For the text-containing cell, return its midpoint in [x, y] coordinate format. 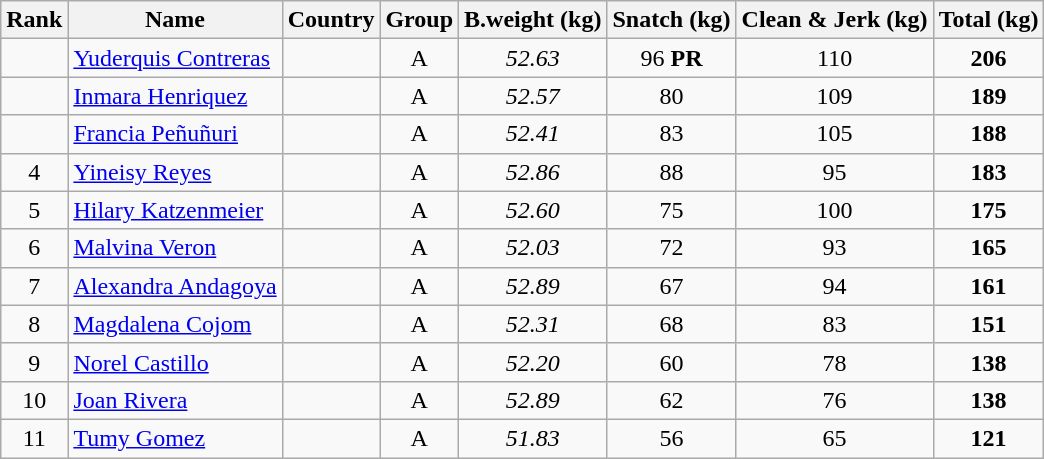
67 [672, 286]
94 [834, 286]
Hilary Katzenmeier [175, 210]
Group [420, 20]
52.57 [533, 96]
4 [34, 172]
5 [34, 210]
110 [834, 58]
Snatch (kg) [672, 20]
Yuderquis Contreras [175, 58]
Total (kg) [988, 20]
75 [672, 210]
Yineisy Reyes [175, 172]
175 [988, 210]
121 [988, 438]
52.41 [533, 134]
151 [988, 324]
Tumy Gomez [175, 438]
B.weight (kg) [533, 20]
51.83 [533, 438]
6 [34, 248]
109 [834, 96]
183 [988, 172]
Magdalena Cojom [175, 324]
65 [834, 438]
Rank [34, 20]
52.03 [533, 248]
52.20 [533, 362]
165 [988, 248]
8 [34, 324]
76 [834, 400]
Norel Castillo [175, 362]
93 [834, 248]
Joan Rivera [175, 400]
189 [988, 96]
10 [34, 400]
11 [34, 438]
188 [988, 134]
161 [988, 286]
100 [834, 210]
78 [834, 362]
52.60 [533, 210]
Inmara Henriquez [175, 96]
60 [672, 362]
7 [34, 286]
Malvina Veron [175, 248]
96 PR [672, 58]
88 [672, 172]
Alexandra Andagoya [175, 286]
105 [834, 134]
62 [672, 400]
80 [672, 96]
95 [834, 172]
72 [672, 248]
52.63 [533, 58]
Country [331, 20]
56 [672, 438]
52.86 [533, 172]
Clean & Jerk (kg) [834, 20]
52.31 [533, 324]
68 [672, 324]
Name [175, 20]
206 [988, 58]
9 [34, 362]
Francia Peñuñuri [175, 134]
